Extract the [x, y] coordinate from the center of the cell holding the provided text.  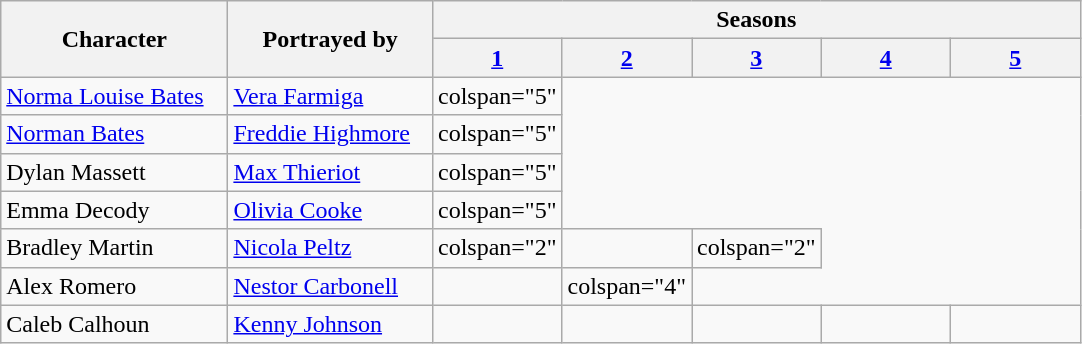
Nicola Peltz [330, 248]
Norman Bates [114, 134]
5 [1016, 58]
Olivia Cooke [330, 210]
Nestor Carbonell [330, 286]
Seasons [756, 20]
Emma Decody [114, 210]
Character [114, 39]
Max Thieriot [330, 172]
Bradley Martin [114, 248]
2 [627, 58]
Norma Louise Bates [114, 96]
Portrayed by [330, 39]
Kenny Johnson [330, 324]
Caleb Calhoun [114, 324]
Dylan Massett [114, 172]
Freddie Highmore [330, 134]
colspan="4" [627, 286]
1 [497, 58]
Alex Romero [114, 286]
4 [886, 58]
3 [757, 58]
Vera Farmiga [330, 96]
